Detect which cell encompasses the target text, then output its [X, Y] center coordinate. 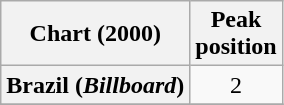
Brazil (Billboard) [96, 85]
2 [236, 85]
Peakposition [236, 34]
Chart (2000) [96, 34]
